Scan for the cell matching the given text and deliver its [X, Y] coordinate at center. 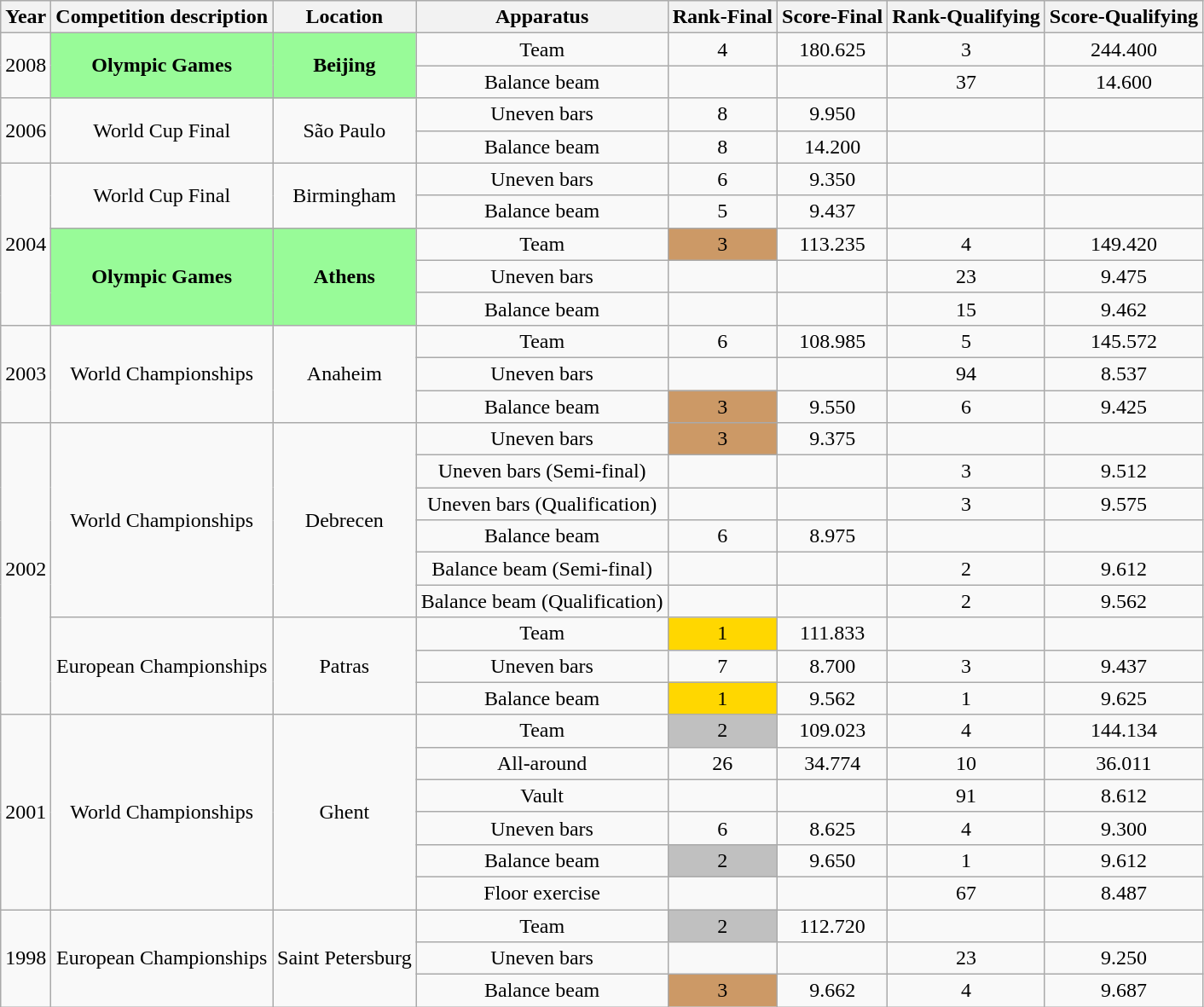
9.425 [1124, 407]
Uneven bars (Qualification) [542, 504]
Rank-Final [722, 17]
Debrecen [344, 520]
9.300 [1124, 828]
Balance beam (Semi-final) [542, 569]
244.400 [1124, 49]
7 [722, 666]
180.625 [832, 49]
São Paulo [344, 130]
2002 [26, 570]
9.550 [832, 407]
9.662 [832, 991]
Score-Final [832, 17]
91 [966, 796]
Floor exercise [542, 893]
8.612 [1124, 796]
112.720 [832, 925]
111.833 [832, 634]
Balance beam (Qualification) [542, 601]
2004 [26, 244]
8.625 [832, 828]
10 [966, 763]
9.950 [832, 114]
9.375 [832, 439]
26 [722, 763]
Rank-Qualifying [966, 17]
109.023 [832, 731]
Apparatus [542, 17]
Location [344, 17]
67 [966, 893]
9.625 [1124, 698]
Anaheim [344, 373]
Vault [542, 796]
9.350 [832, 179]
Beijing [344, 66]
8.700 [832, 666]
Saint Petersburg [344, 958]
Ghent [344, 812]
Patras [344, 666]
14.600 [1124, 82]
All-around [542, 763]
37 [966, 82]
1998 [26, 958]
2001 [26, 812]
108.985 [832, 341]
149.420 [1124, 244]
94 [966, 373]
145.572 [1124, 341]
36.011 [1124, 763]
2008 [26, 66]
2006 [26, 130]
8.975 [832, 536]
15 [966, 309]
2003 [26, 373]
9.575 [1124, 504]
Score-Qualifying [1124, 17]
9.650 [832, 860]
8.487 [1124, 893]
9.475 [1124, 276]
Athens [344, 276]
9.512 [1124, 472]
9.687 [1124, 991]
Birmingham [344, 195]
14.200 [832, 147]
34.774 [832, 763]
144.134 [1124, 731]
8.537 [1124, 373]
Uneven bars (Semi-final) [542, 472]
9.250 [1124, 958]
113.235 [832, 244]
Year [26, 17]
Competition description [162, 17]
9.462 [1124, 309]
